Find where the given text appears and provide that cell's center as [x, y] coordinate. 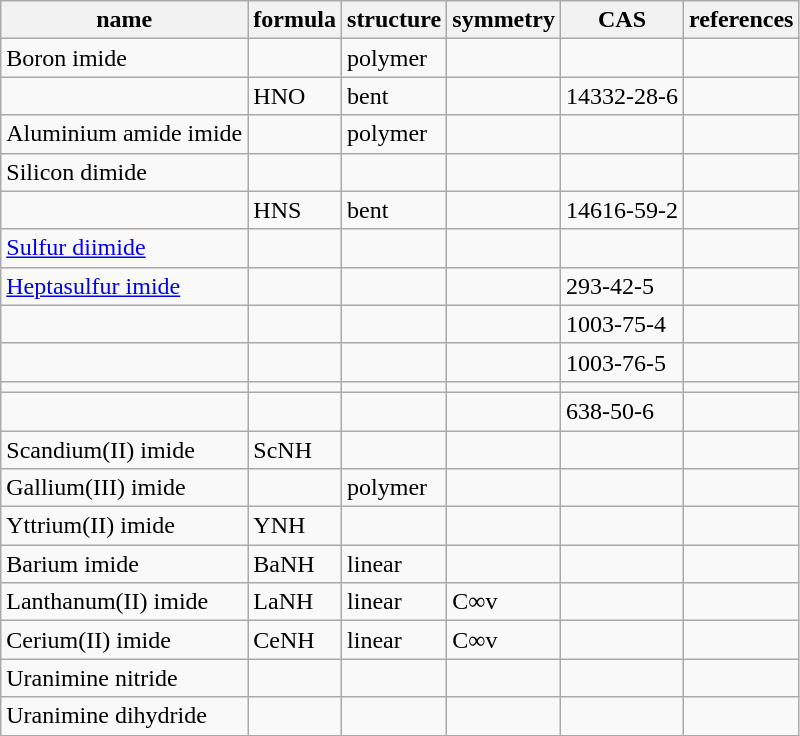
CAS [622, 20]
name [124, 20]
Uranimine dihydride [124, 716]
HNS [295, 210]
BaNH [295, 564]
Boron imide [124, 58]
Uranimine nitride [124, 678]
YNH [295, 526]
14332-28-6 [622, 96]
1003-76-5 [622, 362]
Lanthanum(II) imide [124, 602]
638-50-6 [622, 411]
293-42-5 [622, 286]
Heptasulfur imide [124, 286]
HNO [295, 96]
structure [394, 20]
1003-75-4 [622, 324]
ScNH [295, 449]
CeNH [295, 640]
Gallium(III) imide [124, 488]
14616-59-2 [622, 210]
symmetry [504, 20]
LaNH [295, 602]
Cerium(II) imide [124, 640]
Sulfur diimide [124, 248]
Aluminium amide imide [124, 134]
references [742, 20]
Barium imide [124, 564]
Scandium(II) imide [124, 449]
Silicon dimide [124, 172]
Yttrium(II) imide [124, 526]
formula [295, 20]
